Find where the given text appears and provide that cell's center as [X, Y] coordinate. 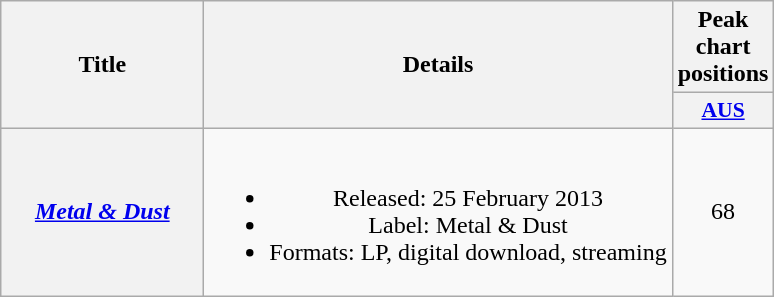
Title [102, 65]
68 [723, 212]
Peak chart positions [723, 47]
AUS [723, 111]
Details [438, 65]
Metal & Dust [102, 212]
Released: 25 February 2013Label: Metal & DustFormats: LP, digital download, streaming [438, 212]
